Identify which cell holds the provided text, then report its [X, Y] central coordinate. 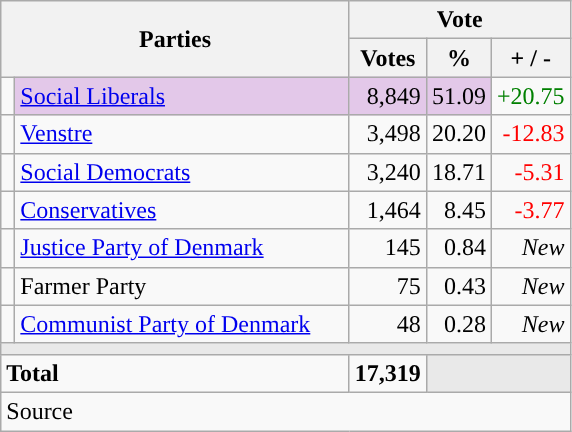
145 [388, 248]
Farmer Party [182, 286]
51.09 [458, 96]
-3.77 [530, 210]
18.71 [458, 172]
+20.75 [530, 96]
Venstre [182, 134]
Social Democrats [182, 172]
Source [286, 411]
0.43 [458, 286]
0.84 [458, 248]
Justice Party of Denmark [182, 248]
3,240 [388, 172]
Votes [388, 58]
48 [388, 324]
1,464 [388, 210]
3,498 [388, 134]
8,849 [388, 96]
17,319 [388, 373]
-12.83 [530, 134]
Communist Party of Denmark [182, 324]
Conservatives [182, 210]
% [458, 58]
75 [388, 286]
+ / - [530, 58]
Parties [176, 39]
Vote [460, 20]
0.28 [458, 324]
Social Liberals [182, 96]
8.45 [458, 210]
20.20 [458, 134]
-5.31 [530, 172]
Total [176, 373]
